Identify which cell holds the provided text, then report its (x, y) central coordinate. 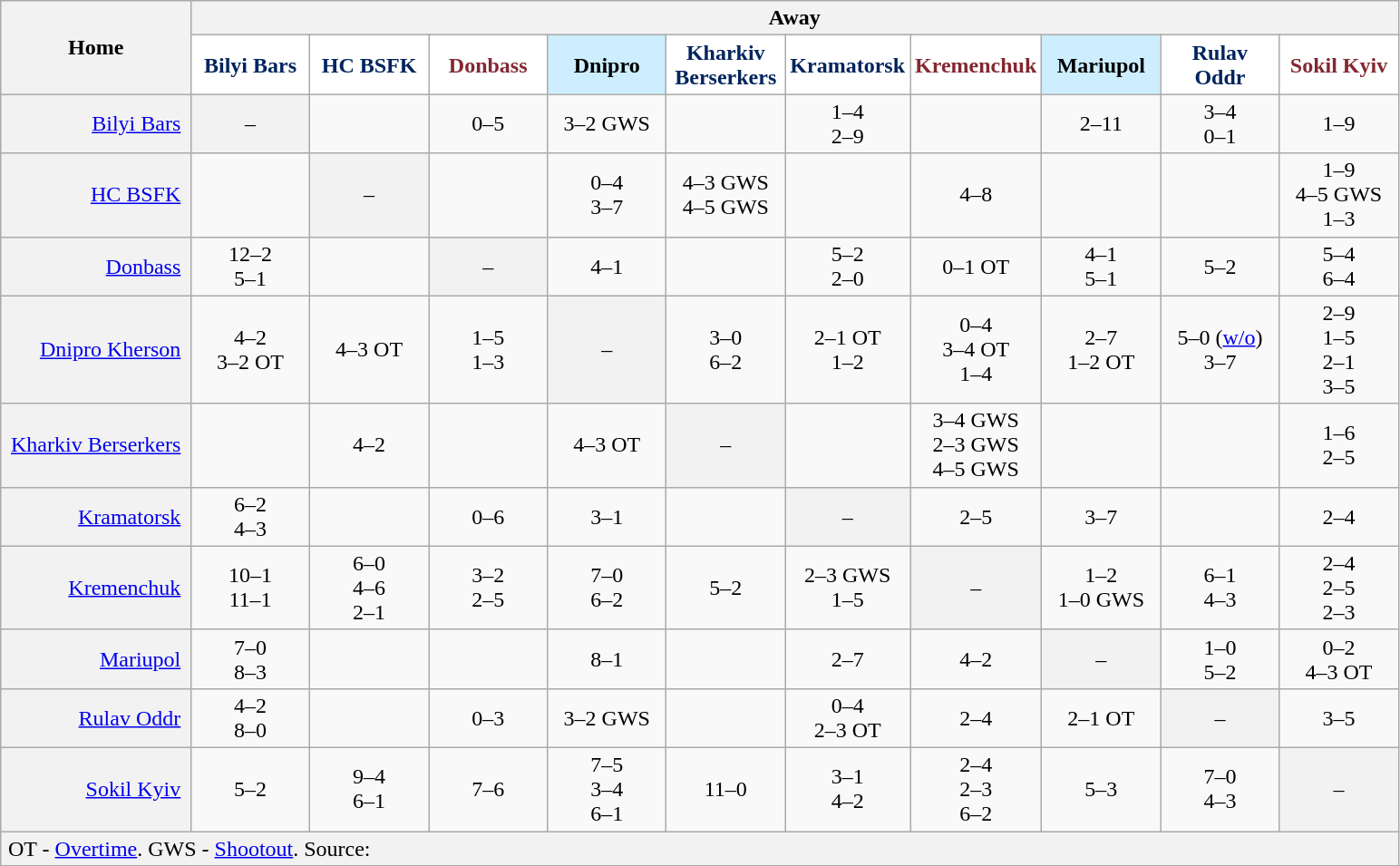
12–25–1 (250, 267)
0–42–3 OT (848, 718)
3–40–1 (1220, 123)
2–71–2 OT (1101, 350)
2–11 (1101, 123)
0–1 OT (976, 267)
7–06–2 (608, 588)
1–05–2 (1220, 658)
6–24–3 (250, 517)
5–46–4 (1338, 267)
0–3 (488, 718)
11–0 (725, 789)
4–28–0 (250, 718)
8–1 (608, 658)
1–42–9 (848, 123)
7–53–46–1 (608, 789)
1–94–5 GWS1–3 (1338, 195)
5–3 (1101, 789)
0–24–3 OT (1338, 658)
1–62–5 (1338, 445)
1–51–3 (488, 350)
0–5 (488, 123)
6–04–62–1 (370, 588)
Dnipro Kherson (96, 350)
1–21–0 GWS (1101, 588)
2–42–52–3 (1338, 588)
3–7 (1101, 517)
4–15–1 (1101, 267)
10–111–1 (250, 588)
2–91–52–13–5 (1338, 350)
4–23–2 OT (250, 350)
2–42–36–2 (976, 789)
3–06–2 (725, 350)
5–22–0 (848, 267)
2–5 (976, 517)
6–14–3 (1220, 588)
7–6 (488, 789)
4–3 GWS4–5 GWS (725, 195)
Home (96, 47)
2–7 (848, 658)
3–4 GWS2–3 GWS4–5 GWS (976, 445)
Away (795, 18)
4–1 (608, 267)
0–43–4 OT1–4 (976, 350)
3–5 (1338, 718)
9–46–1 (370, 789)
4–8 (976, 195)
0–6 (488, 517)
1–9 (1338, 123)
3–1 (608, 517)
2–1 OT1–2 (848, 350)
5–0 (w/o)3–7 (1220, 350)
3–14–2 (848, 789)
OT - Overtime. GWS - Shootout. Source: (700, 848)
2–1 OT (1101, 718)
7–04–3 (1220, 789)
Dnipro (608, 65)
0–43–7 (608, 195)
3–22–5 (488, 588)
2–3 GWS1–5 (848, 588)
7–08–3 (250, 658)
